Provide the (x, y) coordinate of the cell's center where the given text is located.  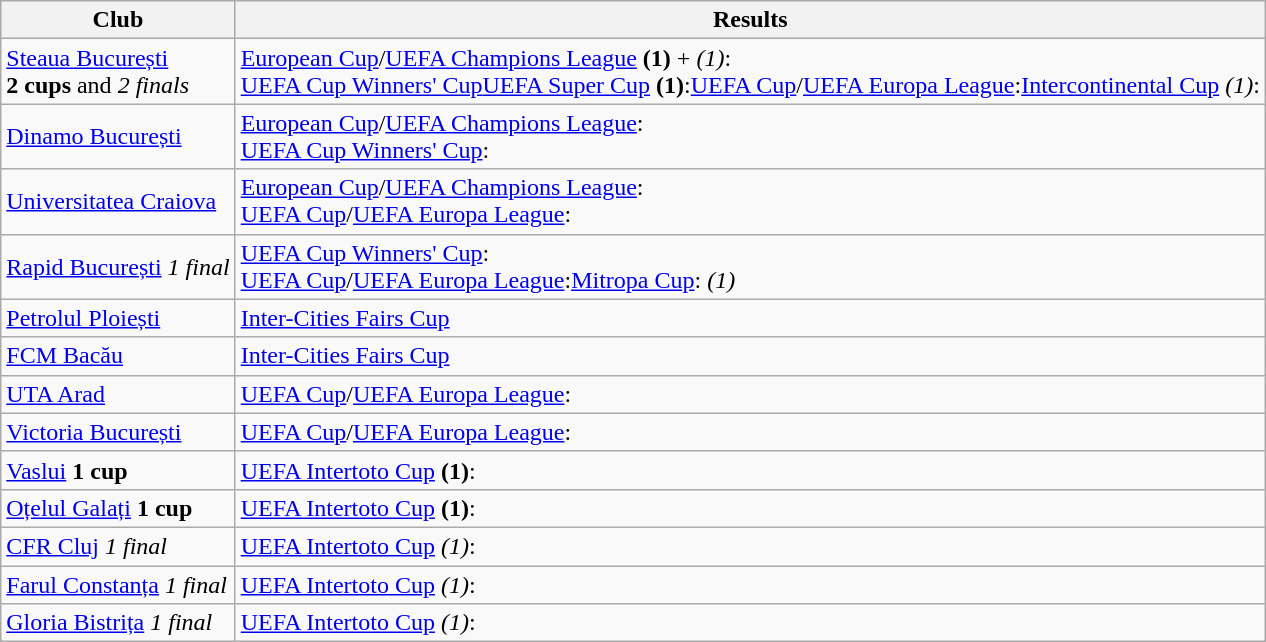
European Cup/UEFA Champions League (1) + (1):UEFA Cup Winners' CupUEFA Super Cup (1):UEFA Cup/UEFA Europa League:Intercontinental Cup (1): (750, 72)
Vaslui 1 cup (118, 470)
Gloria Bistrița 1 final (118, 623)
UEFA Cup Winners' Cup:UEFA Cup/UEFA Europa League:Mitropa Cup: (1) (750, 266)
European Cup/UEFA Champions League:UEFA Cup/UEFA Europa League: (750, 202)
Oțelul Galați 1 cup (118, 508)
Victoria București (118, 432)
Steaua București2 cups and 2 finals (118, 72)
Results (750, 20)
UTA Arad (118, 394)
Club (118, 20)
Universitatea Craiova (118, 202)
CFR Cluj 1 final (118, 546)
Petrolul Ploiești (118, 318)
Dinamo București (118, 136)
FCM Bacău (118, 356)
European Cup/UEFA Champions League:UEFA Cup Winners' Cup: (750, 136)
Farul Constanța 1 final (118, 585)
Rapid București 1 final (118, 266)
